For the text-containing cell, return its midpoint in (x, y) coordinate format. 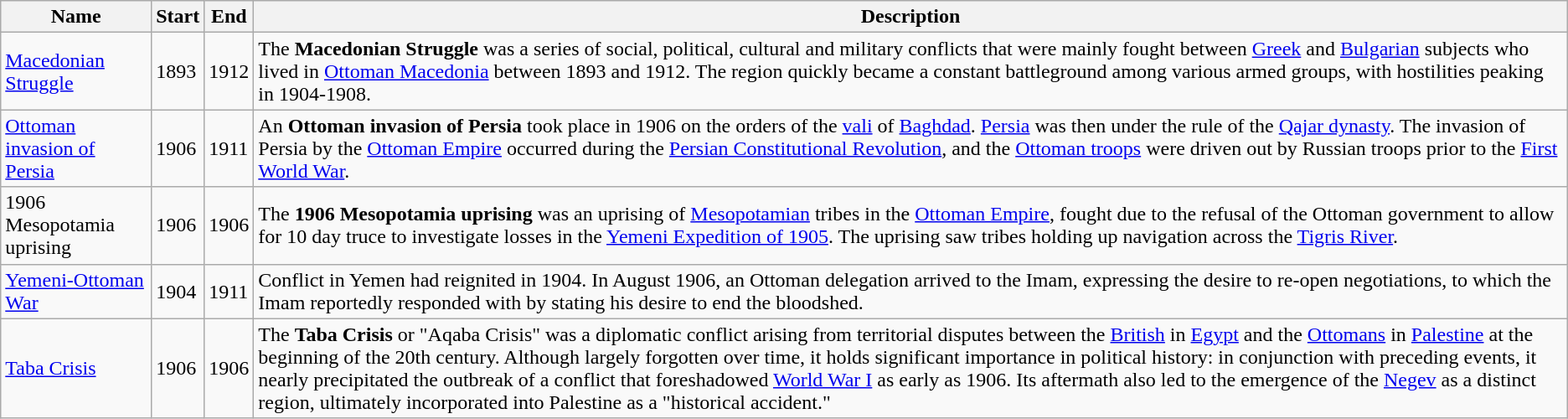
Start (178, 17)
1912 (230, 71)
Yemeni-Ottoman War (76, 292)
Description (910, 17)
Macedonian Struggle (76, 71)
End (230, 17)
1893 (178, 71)
Taba Crisis (76, 369)
Name (76, 17)
Ottoman invasion of Persia (76, 148)
1906 Mesopotamia uprising (76, 225)
1904 (178, 292)
